Determine the [x, y] coordinate at the center of the cell enclosing the given text.  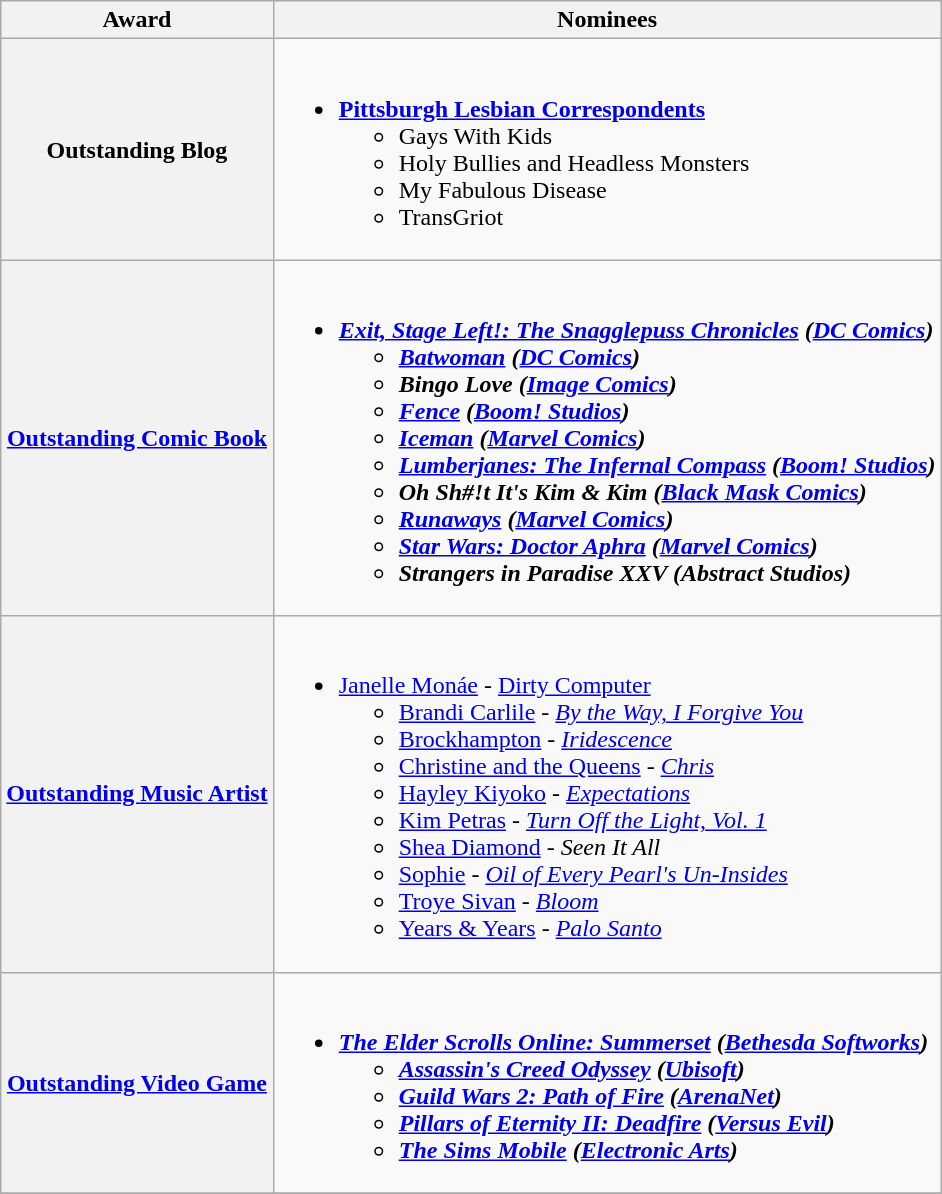
Award [137, 20]
Outstanding Blog [137, 150]
Outstanding Video Game [137, 1082]
Outstanding Music Artist [137, 794]
Pittsburgh Lesbian CorrespondentsGays With KidsHoly Bullies and Headless MonstersMy Fabulous DiseaseTransGriot [607, 150]
Outstanding Comic Book [137, 438]
Nominees [607, 20]
